From the cell containing the given text, extract its center point as (X, Y) coordinate. 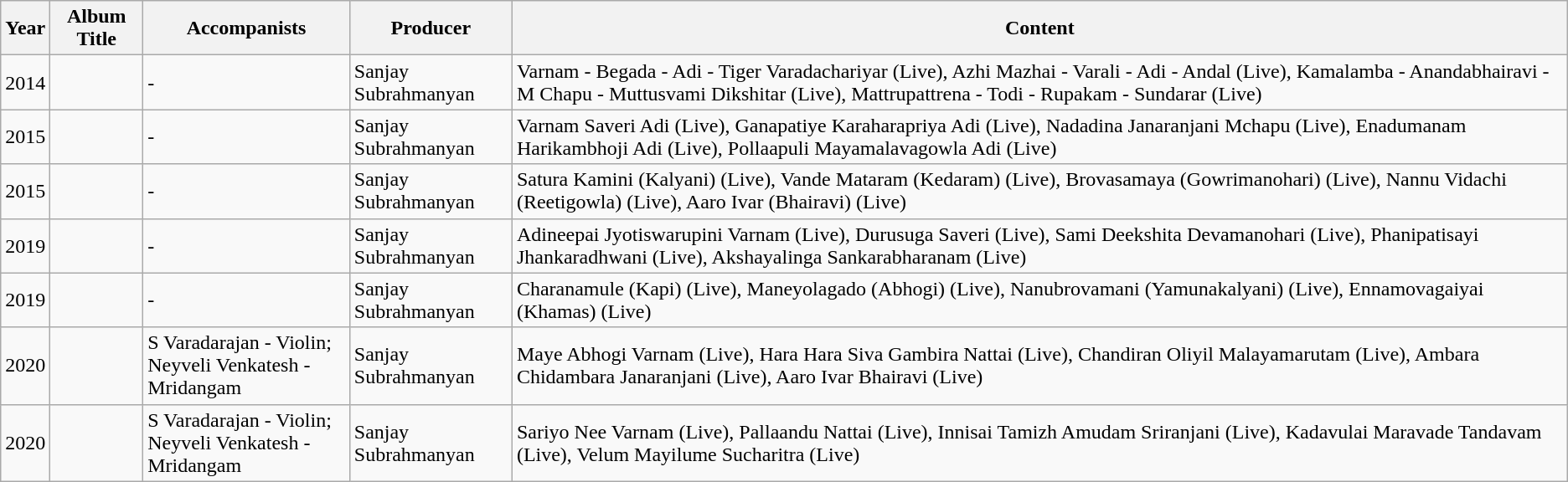
Content (1039, 28)
Accompanists (246, 28)
2014 (25, 82)
Album Title (97, 28)
Producer (431, 28)
Charanamule (Kapi) (Live), Maneyolagado (Abhogi) (Live), Nanubrovamani (Yamunakalyani) (Live), Ennamovagaiyai (Khamas) (Live) (1039, 300)
Year (25, 28)
